Find where the given text appears and provide that cell's center as [X, Y] coordinate. 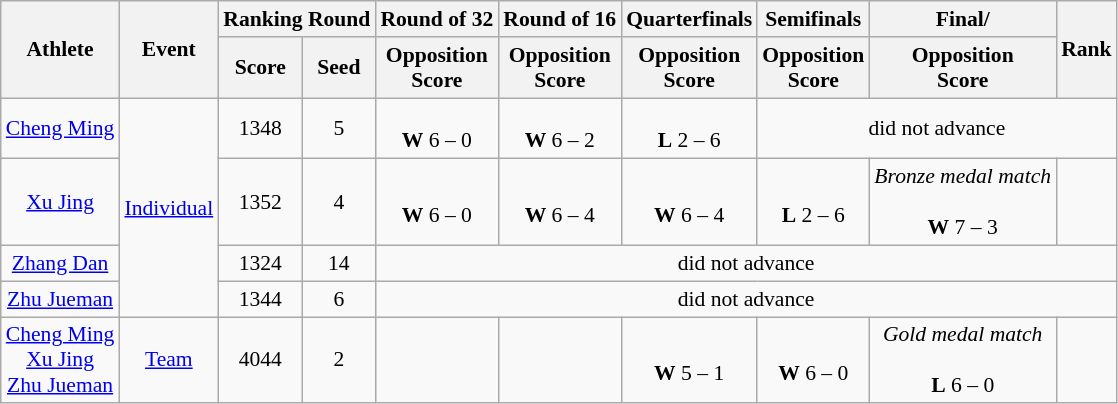
Seed [338, 68]
Quarterfinals [689, 19]
1348 [260, 128]
Round of 16 [560, 19]
Athlete [60, 50]
Cheng Ming [60, 128]
4 [338, 202]
1352 [260, 202]
Cheng MingXu JingZhu Jueman [60, 360]
W 6 – 2 [560, 128]
Score [260, 68]
1344 [260, 299]
Round of 32 [436, 19]
2 [338, 360]
Rank [1086, 50]
Individual [168, 208]
4044 [260, 360]
Semifinals [813, 19]
W 5 – 1 [689, 360]
Xu Jing [60, 202]
14 [338, 264]
Bronze medal matchW 7 – 3 [962, 202]
6 [338, 299]
Event [168, 50]
Gold medal matchL 6 – 0 [962, 360]
Team [168, 360]
Zhang Dan [60, 264]
Zhu Jueman [60, 299]
Ranking Round [296, 19]
5 [338, 128]
1324 [260, 264]
Final/ [962, 19]
